Identify which cell holds the provided text, then report its (X, Y) central coordinate. 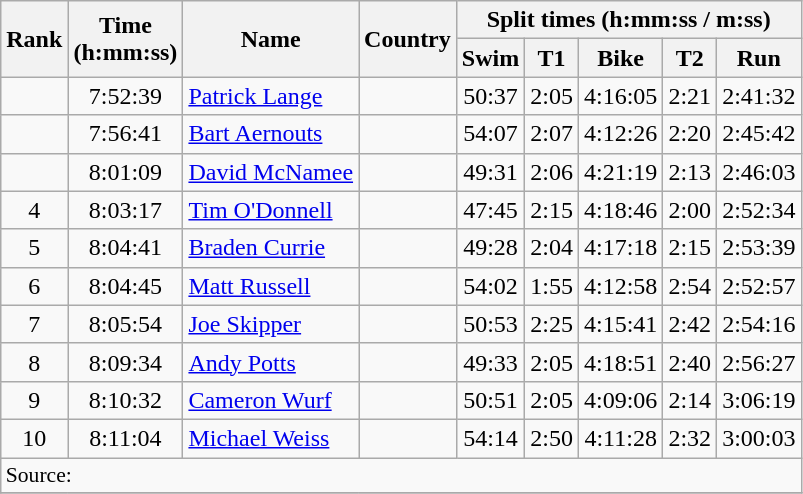
Michael Weiss (271, 438)
8:05:54 (126, 324)
Country (408, 39)
4 (34, 210)
5 (34, 248)
2:32 (690, 438)
4:21:19 (620, 172)
2:46:03 (759, 172)
47:45 (490, 210)
2:06 (552, 172)
2:40 (690, 362)
2:14 (690, 400)
54:14 (490, 438)
2:20 (690, 134)
Bart Aernouts (271, 134)
2:52:57 (759, 286)
Cameron Wurf (271, 400)
Bike (620, 58)
Swim (490, 58)
54:02 (490, 286)
4:09:06 (620, 400)
54:07 (490, 134)
9 (34, 400)
David McNamee (271, 172)
4:17:18 (620, 248)
7 (34, 324)
2:13 (690, 172)
T1 (552, 58)
49:31 (490, 172)
2:45:42 (759, 134)
2:53:39 (759, 248)
8:03:17 (126, 210)
4:11:28 (620, 438)
Joe Skipper (271, 324)
Braden Currie (271, 248)
3:00:03 (759, 438)
2:50 (552, 438)
Matt Russell (271, 286)
Source: (401, 476)
2:41:32 (759, 96)
2:54:16 (759, 324)
Time(h:mm:ss) (126, 39)
49:28 (490, 248)
50:51 (490, 400)
2:56:27 (759, 362)
4:16:05 (620, 96)
8 (34, 362)
8:04:41 (126, 248)
6 (34, 286)
4:18:51 (620, 362)
4:12:58 (620, 286)
2:42 (690, 324)
8:04:45 (126, 286)
7:56:41 (126, 134)
2:25 (552, 324)
2:00 (690, 210)
Name (271, 39)
7:52:39 (126, 96)
49:33 (490, 362)
2:04 (552, 248)
10 (34, 438)
Tim O'Donnell (271, 210)
Patrick Lange (271, 96)
8:01:09 (126, 172)
Split times (h:mm:ss / m:ss) (628, 20)
50:37 (490, 96)
2:54 (690, 286)
4:18:46 (620, 210)
8:09:34 (126, 362)
50:53 (490, 324)
2:07 (552, 134)
4:15:41 (620, 324)
Andy Potts (271, 362)
8:10:32 (126, 400)
2:52:34 (759, 210)
1:55 (552, 286)
4:12:26 (620, 134)
3:06:19 (759, 400)
Rank (34, 39)
Run (759, 58)
T2 (690, 58)
8:11:04 (126, 438)
2:21 (690, 96)
